Search for the cell housing the specified text and yield its (x, y) center coordinate. 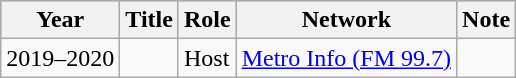
Metro Info (FM 99.7) (346, 58)
Role (207, 20)
Year (60, 20)
2019–2020 (60, 58)
Title (150, 20)
Host (207, 58)
Note (486, 20)
Network (346, 20)
